For the text-containing cell, return its midpoint in (X, Y) coordinate format. 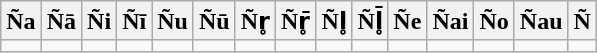
Ño (494, 21)
Ña (21, 21)
Ñu (173, 21)
Ñl̥ (334, 21)
Ñr̥̄ (296, 21)
Ñr̥ (255, 21)
Ñau (541, 21)
Ñai (450, 21)
Ñi (100, 21)
Ñe (408, 21)
Ñā (61, 21)
Ñl̥̄ (370, 21)
Ñū (214, 21)
Ñī (134, 21)
Ñ (582, 21)
